Extract the [x, y] coordinate from the center of the cell holding the provided text.  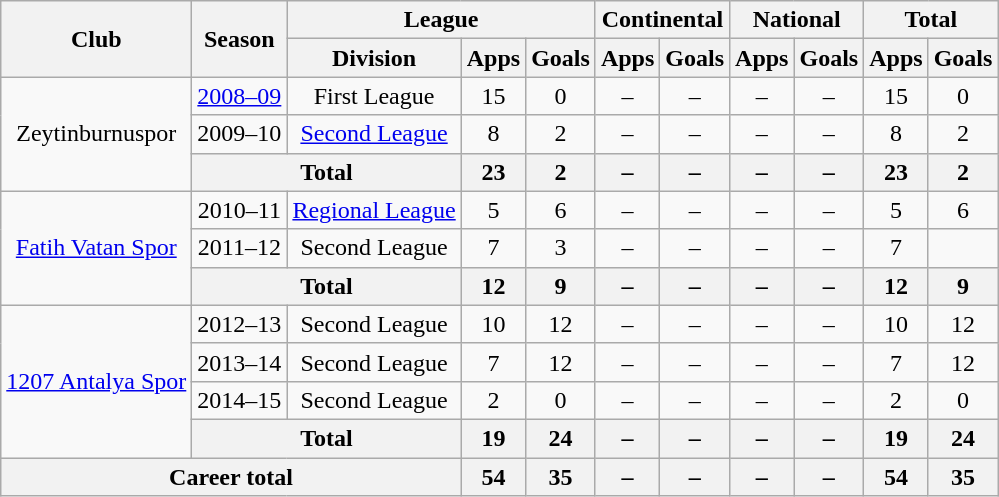
Club [96, 39]
League [442, 20]
Regional League [374, 210]
First League [374, 96]
Fatih Vatan Spor [96, 248]
2010–11 [240, 210]
2013–14 [240, 362]
Zeytinburnuspor [96, 134]
2009–10 [240, 134]
2011–12 [240, 248]
Season [240, 39]
2014–15 [240, 400]
Career total [231, 477]
1207 Antalya Spor [96, 381]
2008–09 [240, 96]
Continental [662, 20]
3 [561, 248]
National [797, 20]
2012–13 [240, 324]
Division [374, 58]
